Identify which cell holds the provided text, then report its [x, y] central coordinate. 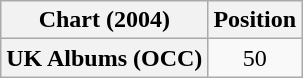
Position [255, 20]
50 [255, 58]
UK Albums (OCC) [104, 58]
Chart (2004) [104, 20]
